Pinpoint the cell where the given text exists, returning its [x, y] midpoint coordinate. 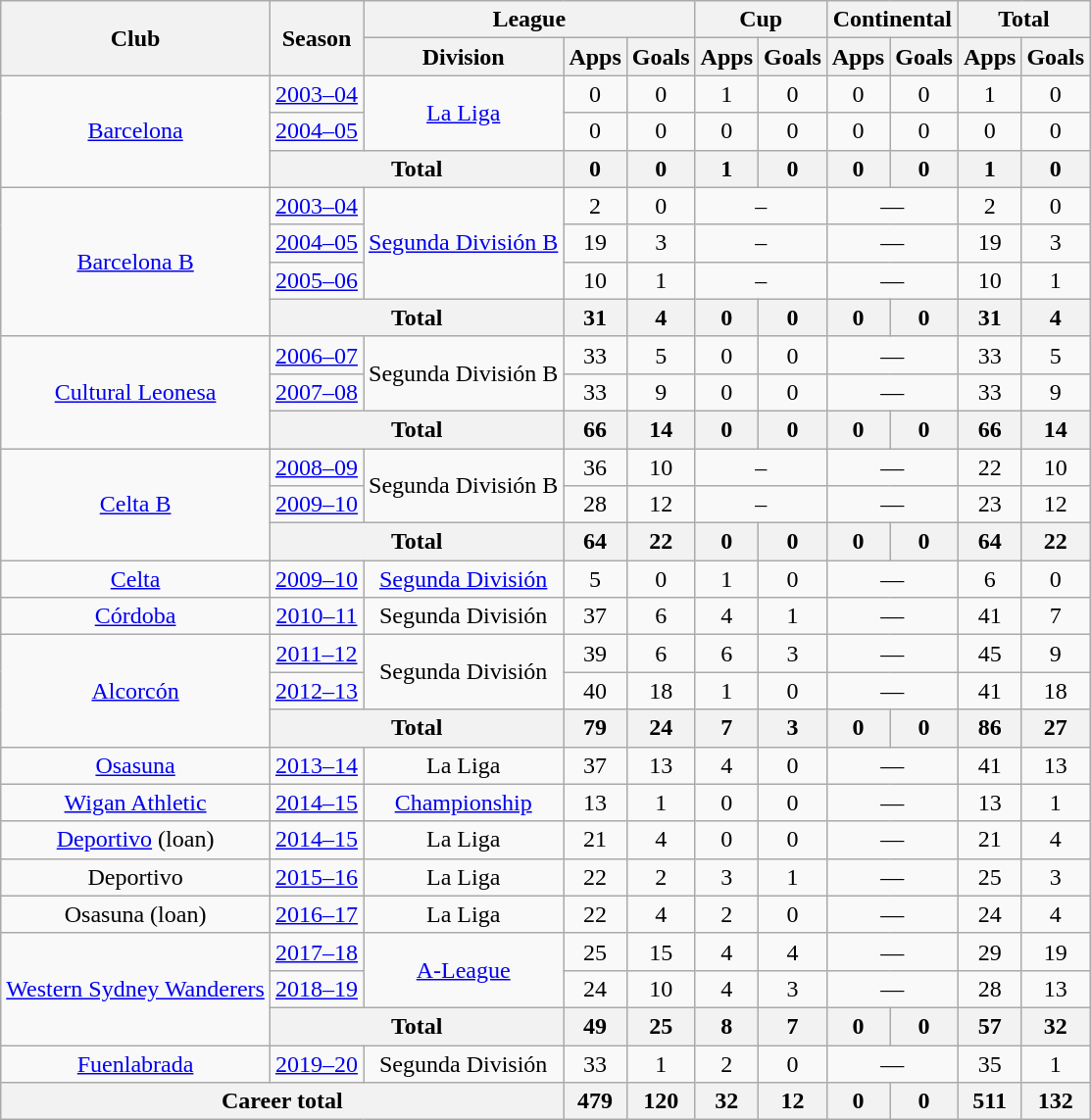
2013–14 [316, 765]
Wigan Athletic [135, 803]
2019–20 [316, 1063]
Western Sydney Wanderers [135, 989]
35 [989, 1063]
League [529, 20]
Division [463, 57]
Cup [761, 20]
27 [1056, 728]
132 [1056, 1101]
2017–18 [316, 951]
49 [595, 1026]
2018–19 [316, 989]
2008–09 [316, 467]
Córdoba [135, 616]
Barcelona [135, 131]
Alcorcón [135, 691]
2012–13 [316, 691]
57 [989, 1026]
2016–17 [316, 914]
Osasuna [135, 765]
2011–12 [316, 654]
Club [135, 38]
Cultural Leonesa [135, 392]
2006–07 [316, 355]
Fuenlabrada [135, 1063]
40 [595, 691]
8 [726, 1026]
39 [595, 654]
A-League [463, 970]
Deportivo [135, 877]
2007–08 [316, 392]
2015–16 [316, 877]
Deportivo (loan) [135, 840]
Career total [282, 1101]
86 [989, 728]
120 [661, 1101]
Barcelona B [135, 262]
23 [989, 505]
2005–06 [316, 280]
2010–11 [316, 616]
Championship [463, 803]
Osasuna (loan) [135, 914]
511 [989, 1101]
36 [595, 467]
479 [595, 1101]
29 [989, 951]
Celta [135, 579]
79 [595, 728]
Celta B [135, 505]
15 [661, 951]
45 [989, 654]
Season [316, 38]
Continental [892, 20]
